Identify which cell holds the provided text, then report its (x, y) central coordinate. 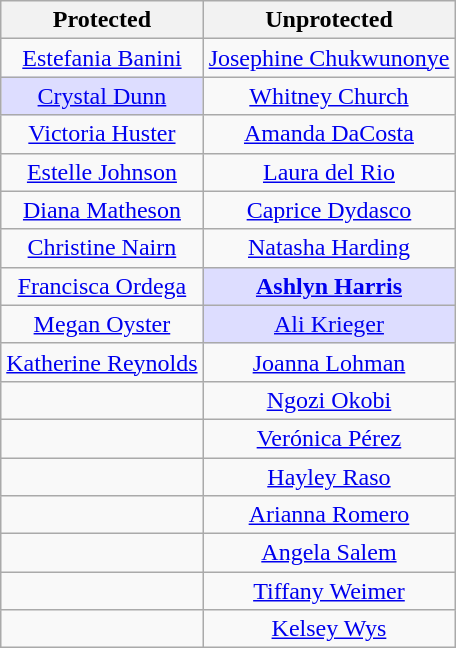
Josephine Chukwunonye (329, 58)
Unprotected (329, 20)
Angela Salem (329, 553)
Crystal Dunn (102, 96)
Diana Matheson (102, 210)
Arianna Romero (329, 515)
Ngozi Okobi (329, 400)
Laura del Rio (329, 172)
Verónica Pérez (329, 438)
Estefania Banini (102, 58)
Whitney Church (329, 96)
Ali Krieger (329, 324)
Amanda DaCosta (329, 134)
Christine Nairn (102, 248)
Tiffany Weimer (329, 591)
Ashlyn Harris (329, 286)
Estelle Johnson (102, 172)
Katherine Reynolds (102, 362)
Hayley Raso (329, 477)
Caprice Dydasco (329, 210)
Victoria Huster (102, 134)
Protected (102, 20)
Megan Oyster (102, 324)
Francisca Ordega (102, 286)
Natasha Harding (329, 248)
Kelsey Wys (329, 629)
Joanna Lohman (329, 362)
